Return [x, y] of the center of cell containing provided text 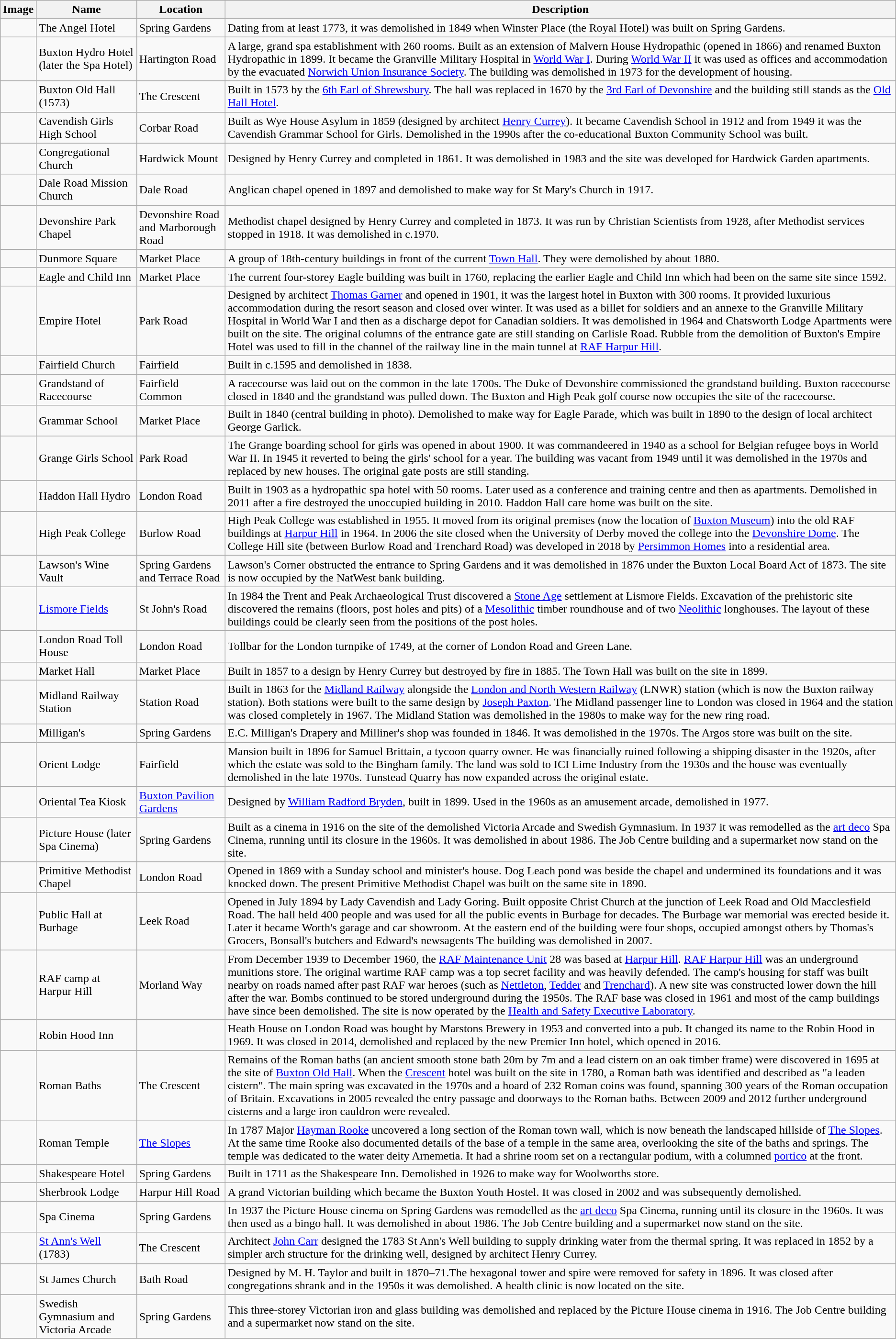
Grange Girls School [87, 458]
Built in 1711 as the Shakespeare Inn. Demolished in 1926 to make way for Woolworths store. [560, 1174]
Shakespeare Hotel [87, 1174]
A grand Victorian building which became the Buxton Youth Hostel. It was closed in 2002 and was subsequently demolished. [560, 1192]
St John's Road [181, 609]
Sherbrook Lodge [87, 1192]
Primitive Methodist Chapel [87, 877]
Haddon Hall Hydro [87, 496]
Image [18, 10]
Dating from at least 1773, it was demolished in 1849 when Winster Place (the Royal Hotel) was built on Spring Gardens. [560, 28]
London Road Toll House [87, 646]
E.C. Milligan's Drapery and Milliner's shop was founded in 1846. It was demolished in the 1970s. The Argos store was built on the site. [560, 733]
Empire Hotel [87, 321]
Lismore Fields [87, 609]
Devonshire Road and Marborough Road [181, 227]
A group of 18th-century buildings in front of the current Town Hall. They were demolished by about 1880. [560, 258]
St James Church [87, 1279]
Spa Cinema [87, 1216]
Buxton Old Hall (1573) [87, 97]
Designed by Henry Currey and completed in 1861. It was demolished in 1983 and the site was developed for Hardwick Garden apartments. [560, 159]
Dunmore Square [87, 258]
Market Hall [87, 671]
Burlow Road [181, 534]
Harpur Hill Road [181, 1192]
Tollbar for the London turnpike of 1749, at the corner of London Road and Green Lane. [560, 646]
St Ann's Well (1783) [87, 1248]
Built in c.1595 and demolished in 1838. [560, 365]
Robin Hood Inn [87, 1036]
RAF camp at Harpur Hill [87, 984]
Grammar School [87, 421]
Dale Road [181, 190]
Roman Temple [87, 1143]
Bath Road [181, 1279]
Location [181, 10]
Oriental Tea Kiosk [87, 802]
Midland Railway Station [87, 702]
Hardwick Mount [181, 159]
Picture House (later Spa Cinema) [87, 839]
Fairfield Church [87, 365]
Designed by William Radford Bryden, built in 1899. Used in the 1960s as an amusement arcade, demolished in 1977. [560, 802]
The Slopes [181, 1143]
Milligan's [87, 733]
Public Hall at Burbage [87, 921]
The current four-storey Eagle building was built in 1760, replacing the earlier Eagle and Child Inn which had been on the same site since 1592. [560, 277]
Buxton Hydro Hotel(later the Spa Hotel) [87, 59]
Spring Gardens and Terrace Road [181, 571]
Cavendish Girls High School [87, 127]
Leek Road [181, 921]
Congregational Church [87, 159]
Roman Baths [87, 1086]
The Angel Hotel [87, 28]
Swedish Gymnasium and Victoria Arcade [87, 1317]
Station Road [181, 702]
Anglican chapel opened in 1897 and demolished to make way for St Mary's Church in 1917. [560, 190]
Corbar Road [181, 127]
High Peak College [87, 534]
Description [560, 10]
Eagle and Child Inn [87, 277]
Devonshire Park Chapel [87, 227]
Hartington Road [181, 59]
Name [87, 10]
Built in 1857 to a design by Henry Currey but destroyed by fire in 1885. The Town Hall was built on the site in 1899. [560, 671]
Dale Road Mission Church [87, 190]
Buxton Pavilion Gardens [181, 802]
Morland Way [181, 984]
Grandstand of Racecourse [87, 390]
Lawson's Wine Vault [87, 571]
Fairfield Common [181, 390]
Orient Lodge [87, 764]
